Pinpoint the cell where the given text exists, returning its [x, y] midpoint coordinate. 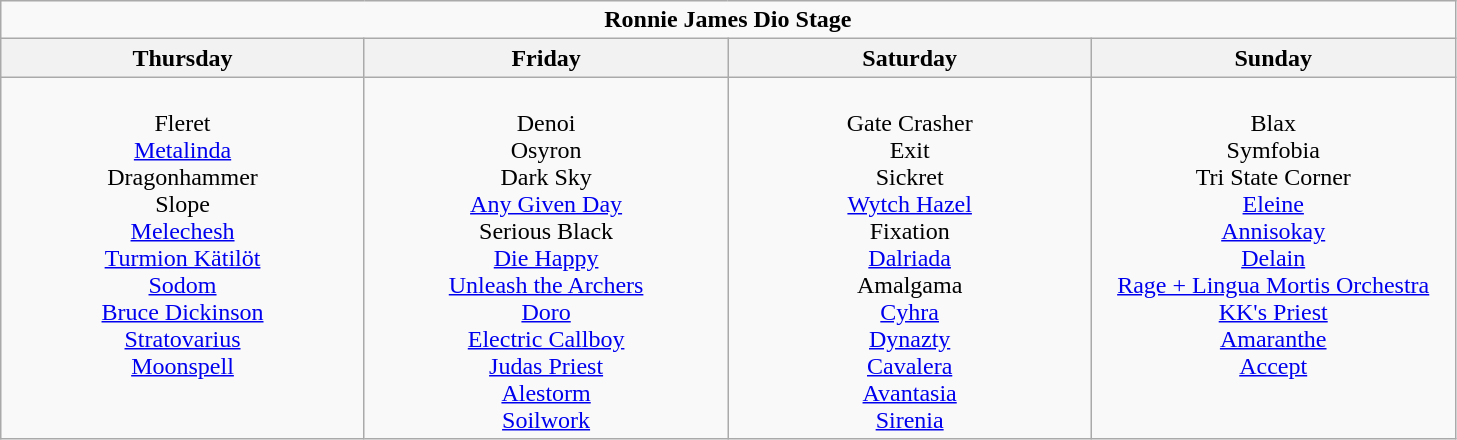
Blax Symfobia Tri State Corner Eleine Annisokay Delain Rage + Lingua Mortis Orchestra KK's Priest Amaranthe Accept [1273, 258]
Denoi Osyron Dark Sky Any Given Day Serious Black Die Happy Unleash the Archers Doro Electric Callboy Judas Priest Alestorm Soilwork [546, 258]
Fleret Metalinda Dragonhammer Slope Melechesh Turmion Kätilöt Sodom Bruce Dickinson Stratovarius Moonspell [183, 258]
Friday [546, 58]
Gate Crasher Exit Sickret Wytch Hazel Fixation Dalriada Amalgama Cyhra Dynazty Cavalera Avantasia Sirenia [910, 258]
Saturday [910, 58]
Sunday [1273, 58]
Ronnie James Dio Stage [728, 20]
Thursday [183, 58]
